Identify which cell holds the provided text, then report its [X, Y] central coordinate. 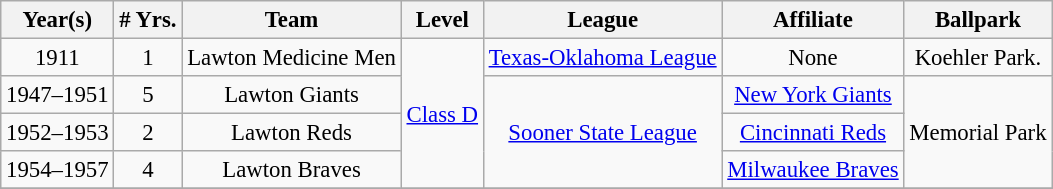
Level [442, 20]
1911 [58, 58]
Year(s) [58, 20]
# Yrs. [148, 20]
Cincinnati Reds [813, 133]
Texas-Oklahoma League [602, 58]
Class D [442, 114]
None [813, 58]
Memorial Park [978, 132]
New York Giants [813, 95]
Lawton Braves [292, 170]
Ballpark [978, 20]
Lawton Reds [292, 133]
Sooner State League [602, 132]
Lawton Giants [292, 95]
League [602, 20]
Milwaukee Braves [813, 170]
5 [148, 95]
4 [148, 170]
1 [148, 58]
Team [292, 20]
1947–1951 [58, 95]
Koehler Park. [978, 58]
1952–1953 [58, 133]
2 [148, 133]
Affiliate [813, 20]
1954–1957 [58, 170]
Lawton Medicine Men [292, 58]
